Pinpoint the cell where the given text exists, returning its [x, y] midpoint coordinate. 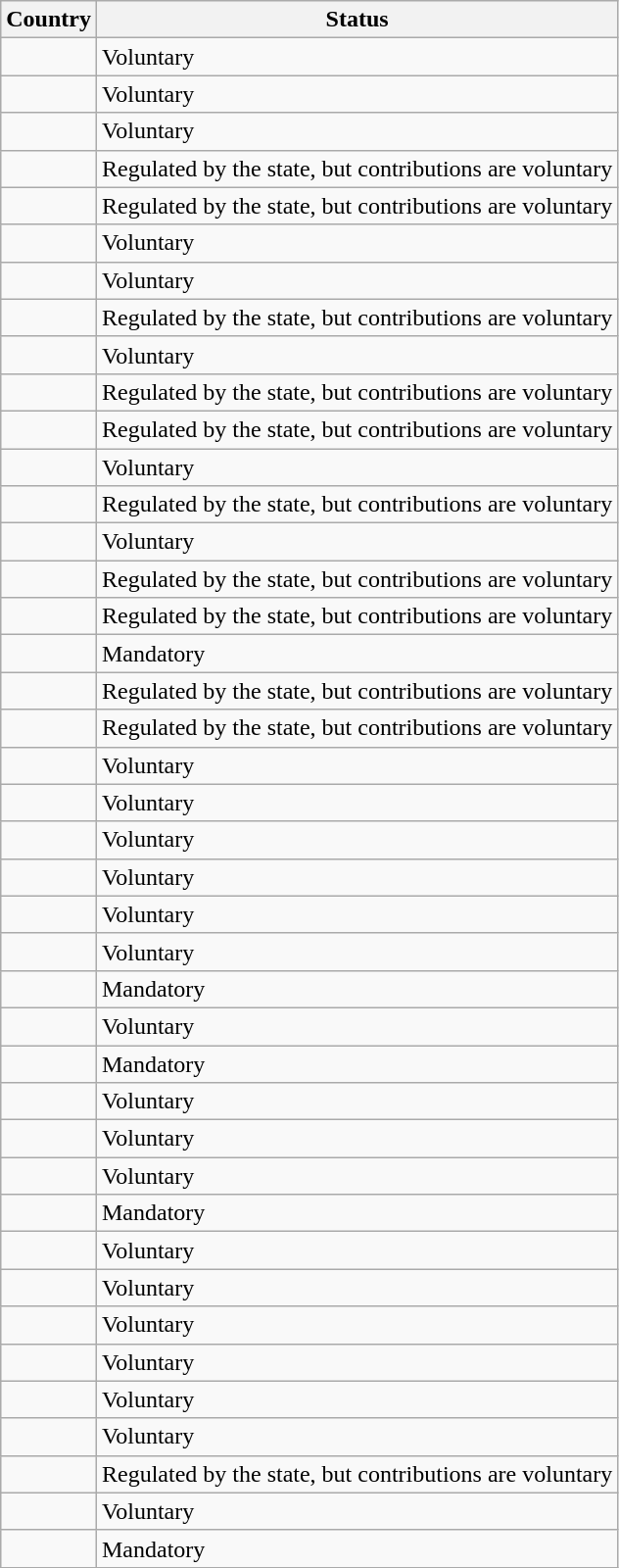
Status [357, 20]
Country [49, 20]
